Return [x, y] of the center of cell containing provided text 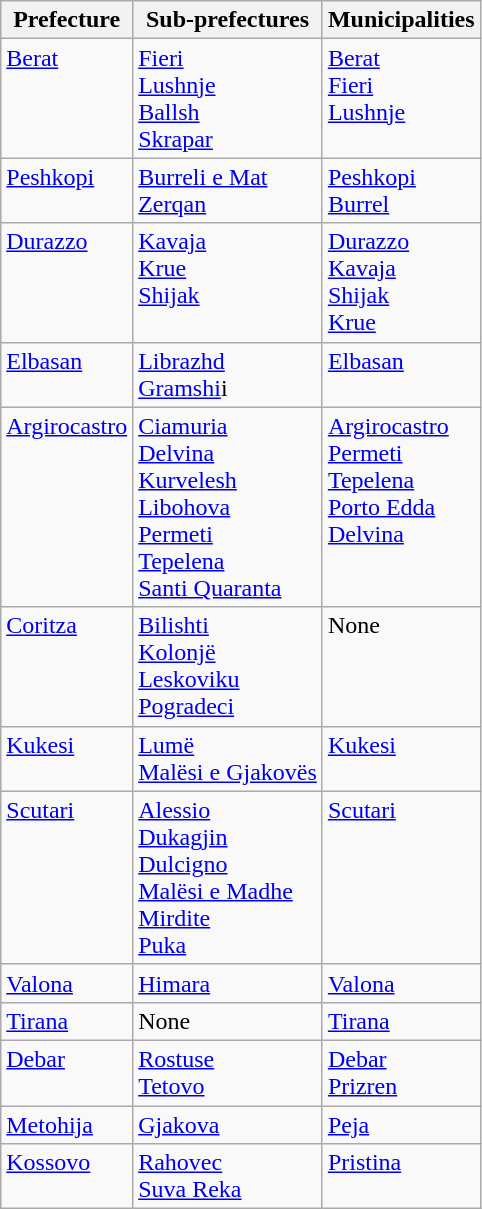
Sub-prefectures [228, 20]
Bilishti Kolonjë Leskoviku Pogradeci [228, 666]
Himara [228, 983]
Durazzo [67, 282]
Berat FieriLushnje [401, 98]
Municipalities [401, 20]
Pristina [401, 1176]
FieriLushnje Ballsh Skrapar [228, 98]
Peshkopi [67, 190]
Ciamuria Delvina Kurvelesh Libohova Permeti Tepelena Santi Quaranta [228, 507]
Argirocastro Permeti Tepelena Porto Edda Delvina [401, 507]
Debar Prizren [401, 1072]
Rostuse Tetovo [228, 1072]
Metohija [67, 1125]
Argirocastro [67, 507]
Kavaja Krue Shijak [228, 282]
Alessio Dukagjin Dulcigno Malësi e Madhe Mirdite Puka [228, 878]
Peja [401, 1125]
Kossovo [67, 1176]
DurazzoKavaja Shijak Krue [401, 282]
Berat [67, 98]
Prefecture [67, 20]
Gjakova [228, 1125]
Peshkopi Burrel [401, 190]
Rahovec Suva Reka [228, 1176]
Coritza [67, 666]
Debar [67, 1072]
Burreli e Mat Zerqan [228, 190]
Librazhd Gramshii [228, 374]
Lumë Malësi e Gjakovës [228, 758]
